Scan for the cell matching the given text and deliver its [x, y] coordinate at center. 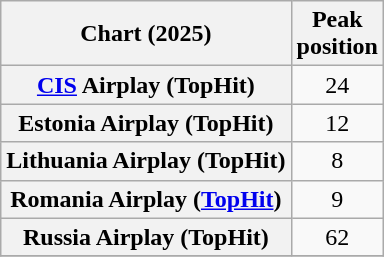
62 [337, 237]
Russia Airplay (TopHit) [146, 237]
Lithuania Airplay (TopHit) [146, 161]
Peakposition [337, 34]
24 [337, 85]
12 [337, 123]
CIS Airplay (TopHit) [146, 85]
8 [337, 161]
Estonia Airplay (TopHit) [146, 123]
9 [337, 199]
Romania Airplay (TopHit) [146, 199]
Chart (2025) [146, 34]
